Determine the (x, y) coordinate at the center of the cell enclosing the given text.  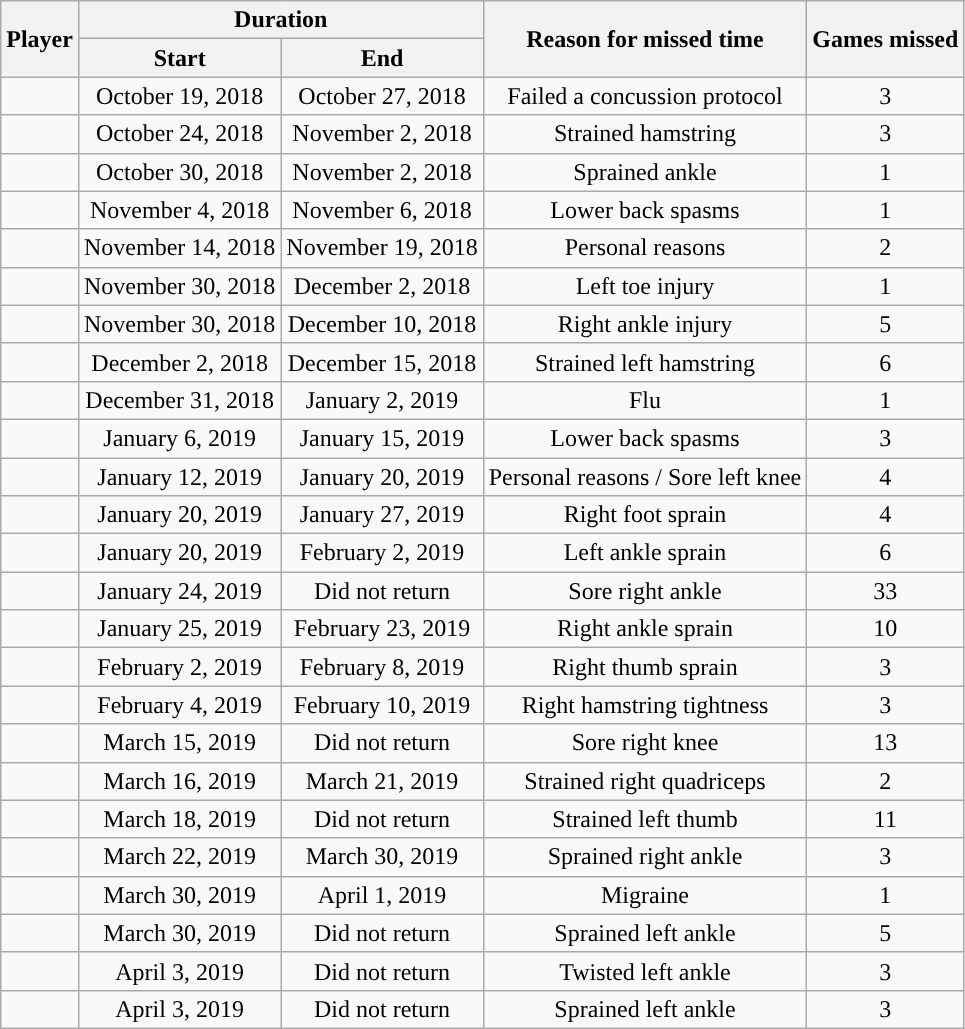
Strained right quadriceps (645, 781)
October 24, 2018 (179, 134)
Right foot sprain (645, 515)
Strained left thumb (645, 819)
Sprained right ankle (645, 857)
December 31, 2018 (179, 400)
October 30, 2018 (179, 172)
January 24, 2019 (179, 591)
Sore right ankle (645, 591)
End (382, 58)
Right ankle injury (645, 324)
October 27, 2018 (382, 96)
Reason for missed time (645, 39)
January 25, 2019 (179, 629)
January 2, 2019 (382, 400)
November 6, 2018 (382, 210)
Personal reasons / Sore left knee (645, 477)
13 (886, 743)
February 8, 2019 (382, 667)
Flu (645, 400)
Personal reasons (645, 248)
Duration (280, 20)
March 18, 2019 (179, 819)
Failed a concussion protocol (645, 96)
March 21, 2019 (382, 781)
November 19, 2018 (382, 248)
10 (886, 629)
March 16, 2019 (179, 781)
February 10, 2019 (382, 705)
11 (886, 819)
33 (886, 591)
Right ankle sprain (645, 629)
Sprained ankle (645, 172)
February 4, 2019 (179, 705)
November 14, 2018 (179, 248)
Left toe injury (645, 286)
December 15, 2018 (382, 362)
Strained hamstring (645, 134)
November 4, 2018 (179, 210)
January 15, 2019 (382, 438)
October 19, 2018 (179, 96)
Right thumb sprain (645, 667)
Left ankle sprain (645, 553)
Migraine (645, 895)
December 10, 2018 (382, 324)
Right hamstring tightness (645, 705)
March 22, 2019 (179, 857)
Twisted left ankle (645, 971)
February 23, 2019 (382, 629)
Strained left hamstring (645, 362)
March 15, 2019 (179, 743)
Games missed (886, 39)
April 1, 2019 (382, 895)
January 27, 2019 (382, 515)
Sore right knee (645, 743)
January 6, 2019 (179, 438)
Start (179, 58)
January 12, 2019 (179, 477)
Player (40, 39)
